For the text-containing cell, return its midpoint in (x, y) coordinate format. 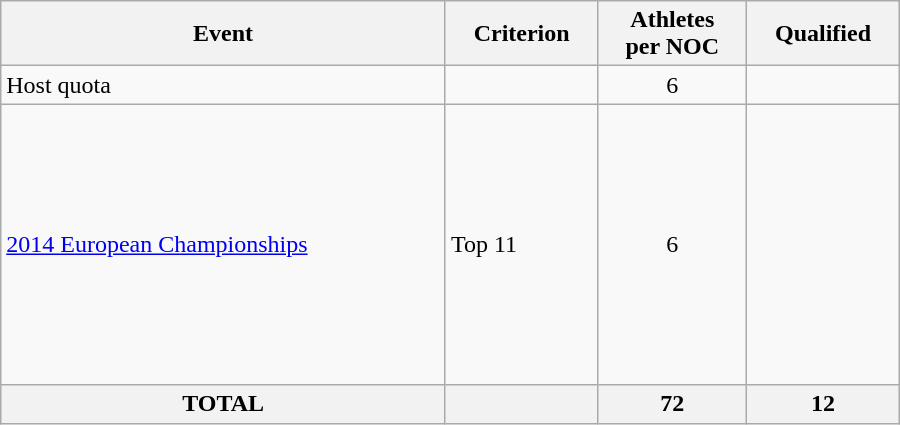
TOTAL (224, 404)
Qualified (823, 34)
2014 European Championships (224, 244)
Host quota (224, 85)
Athletesper NOC (672, 34)
Criterion (521, 34)
Event (224, 34)
12 (823, 404)
72 (672, 404)
Top 11 (521, 244)
